For the text-containing cell, return its midpoint in (x, y) coordinate format. 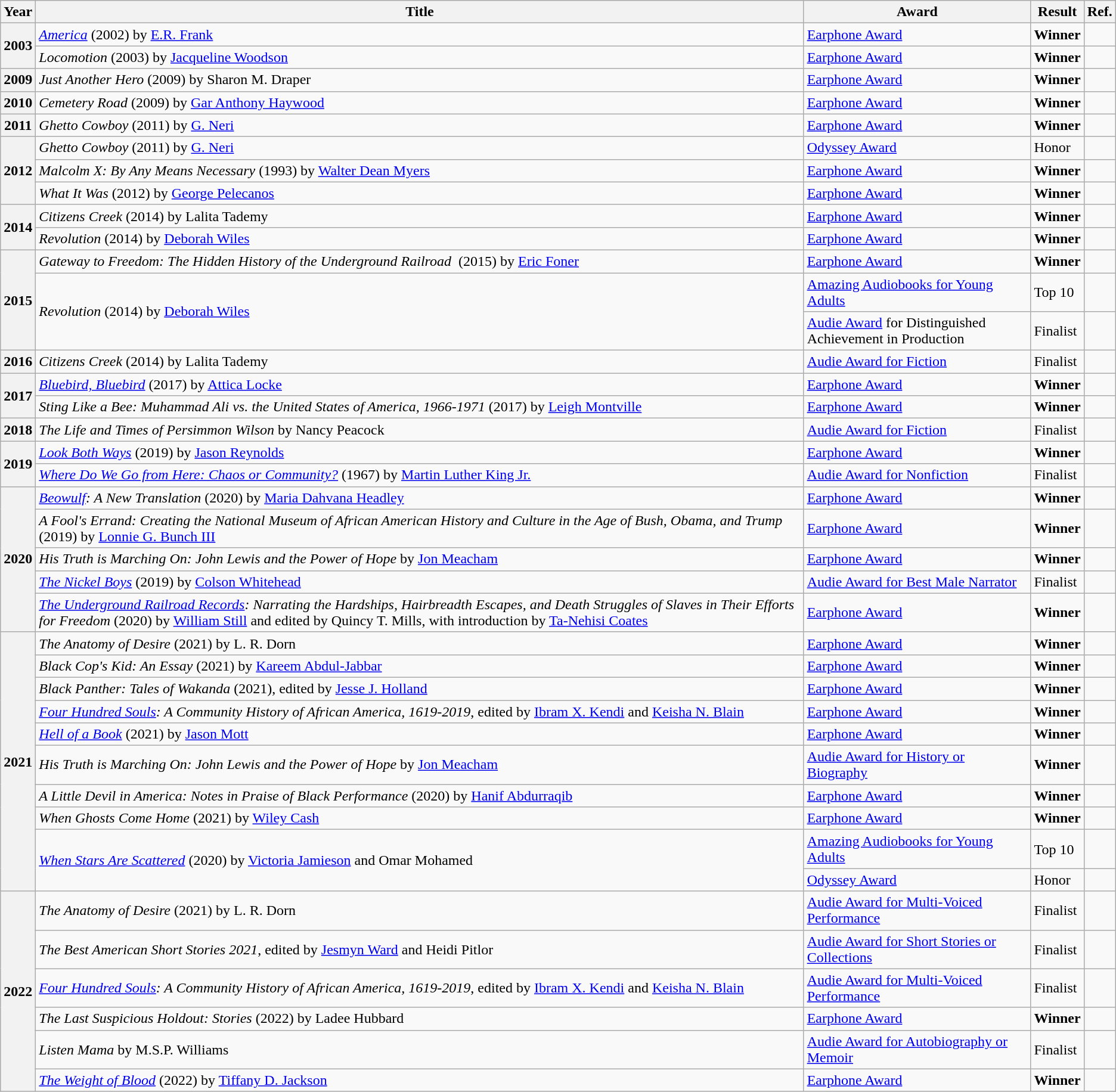
2014 (18, 227)
Look Both Ways (2019) by Jason Reynolds (420, 452)
2022 (18, 991)
2009 (18, 80)
Beowulf: A New Translation (2020) by Maria Dahvana Headley (420, 498)
Gateway to Freedom: The Hidden History of the Underground Railroad (2015) by Eric Foner (420, 261)
Malcolm X: By Any Means Necessary (1993) by Walter Dean Myers (420, 170)
Audie Award for Nonfiction (917, 475)
2011 (18, 125)
Audie Award for Short Stories or Collections (917, 949)
The Nickel Boys (2019) by Colson Whitehead (420, 582)
Year (18, 12)
2020 (18, 559)
Audie Award for Distinguished Achievement in Production (917, 331)
The Weight of Blood (2022) by Tiffany D. Jackson (420, 1080)
2012 (18, 170)
Locomotion (2003) by Jacqueline Woodson (420, 57)
What It Was (2012) by George Pelecanos (420, 193)
2015 (18, 300)
2019 (18, 464)
2017 (18, 396)
Hell of a Book (2021) by Jason Mott (420, 734)
2018 (18, 430)
Award (917, 12)
Where Do We Go from Here: Chaos or Community? (1967) by Martin Luther King Jr. (420, 475)
Bluebird, Bluebird (2017) by Attica Locke (420, 384)
Audie Award for Autobiography or Memoir (917, 1049)
2003 (18, 46)
Black Panther: Tales of Wakanda (2021), edited by Jesse J. Holland (420, 688)
Audie Award for Best Male Narrator (917, 582)
Audie Award for History or Biography (917, 765)
Just Another Hero (2009) by Sharon M. Draper (420, 80)
Title (420, 12)
2010 (18, 103)
The Best American Short Stories 2021, edited by Jesmyn Ward and Heidi Pitlor (420, 949)
Cemetery Road (2009) by Gar Anthony Haywood (420, 103)
Listen Mama by M.S.P. Williams (420, 1049)
The Life and Times of Persimmon Wilson by Nancy Peacock (420, 430)
Result (1058, 12)
Black Cop's Kid: An Essay (2021) by Kareem Abdul-Jabbar (420, 666)
America (2002) by E.R. Frank (420, 35)
The Last Suspicious Holdout: Stories (2022) by Ladee Hubbard (420, 1019)
When Ghosts Come Home (2021) by Wiley Cash (420, 818)
Sting Like a Bee: Muhammad Ali vs. the United States of America, 1966-1971 (2017) by Leigh Montville (420, 407)
2021 (18, 762)
Ref. (1099, 12)
A Little Devil in America: Notes in Praise of Black Performance (2020) by Hanif Abdurraqib (420, 796)
When Stars Are Scattered (2020) by Victoria Jamieson and Omar Mohamed (420, 861)
2016 (18, 362)
